For the text-containing cell, return its midpoint in [X, Y] coordinate format. 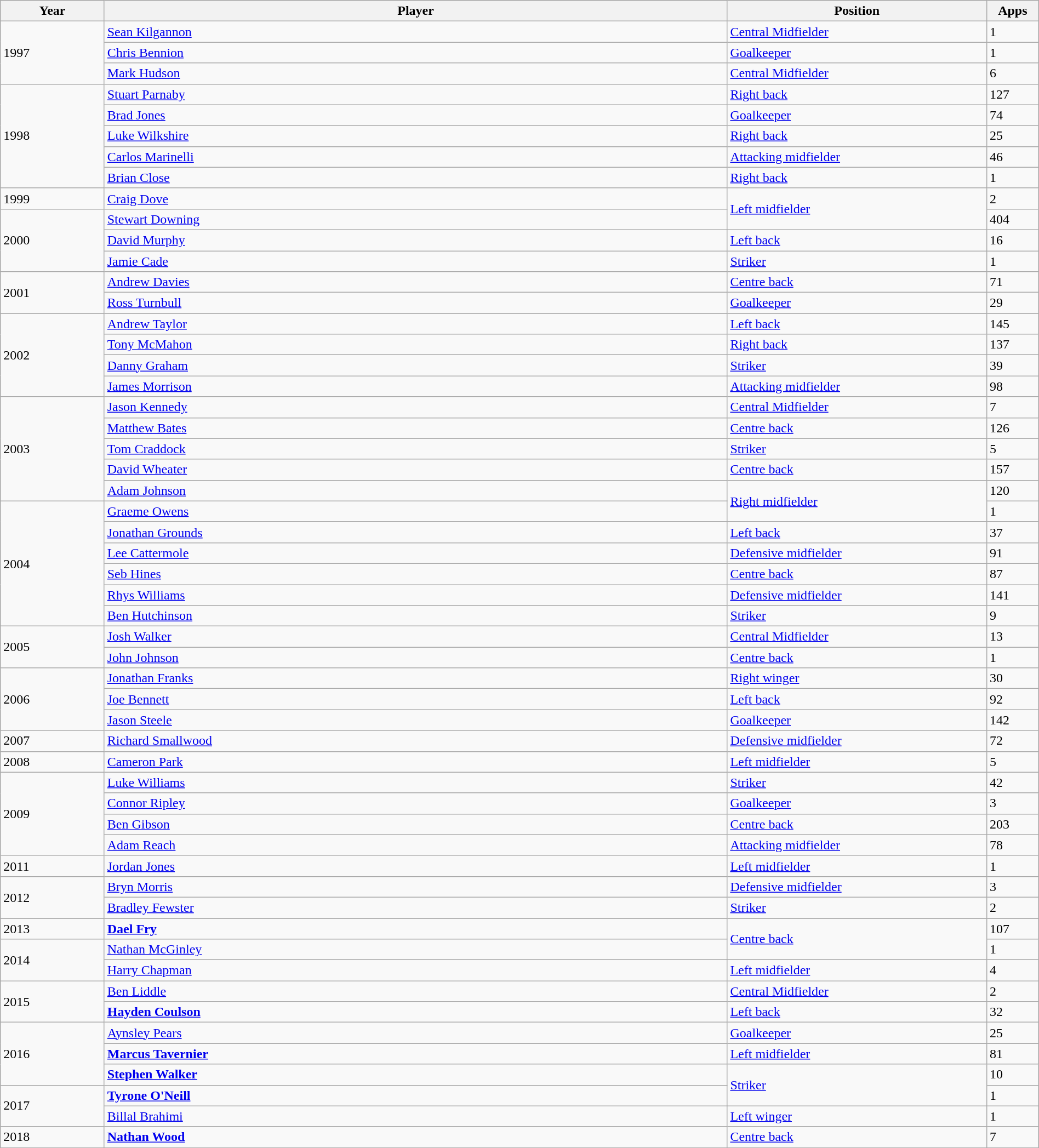
Connor Ripley [415, 803]
Joe Bennett [415, 699]
Billal Brahimi [415, 1116]
Right midfielder [857, 501]
Mark Hudson [415, 73]
39 [1013, 365]
2011 [53, 866]
Right winger [857, 678]
Tyrone O'Neill [415, 1095]
2007 [53, 741]
Ben Hutchinson [415, 616]
78 [1013, 845]
Left winger [857, 1116]
Jason Kennedy [415, 407]
Graeme Owens [415, 511]
2017 [53, 1106]
1998 [53, 136]
6 [1013, 73]
120 [1013, 490]
126 [1013, 428]
Jordan Jones [415, 866]
42 [1013, 783]
Tom Craddock [415, 449]
Harry Chapman [415, 970]
2003 [53, 449]
2008 [53, 762]
Josh Walker [415, 637]
Position [857, 11]
Adam Reach [415, 845]
127 [1013, 94]
2016 [53, 1054]
John Johnson [415, 658]
Brad Jones [415, 115]
Tony McMahon [415, 345]
107 [1013, 929]
29 [1013, 303]
2004 [53, 563]
145 [1013, 324]
Ross Turnbull [415, 303]
Nathan Wood [415, 1137]
2018 [53, 1137]
Chris Bennion [415, 53]
Adam Johnson [415, 490]
1999 [53, 198]
Cameron Park [415, 762]
2005 [53, 647]
Ben Gibson [415, 824]
Craig Dove [415, 198]
10 [1013, 1075]
46 [1013, 157]
David Murphy [415, 240]
Carlos Marinelli [415, 157]
Richard Smallwood [415, 741]
Aynsley Pears [415, 1033]
Bryn Morris [415, 887]
2015 [53, 1002]
Rhys Williams [415, 595]
Marcus Tavernier [415, 1054]
Jonathan Grounds [415, 532]
2002 [53, 355]
Brian Close [415, 178]
Stephen Walker [415, 1075]
2006 [53, 699]
157 [1013, 470]
David Wheater [415, 470]
142 [1013, 720]
87 [1013, 574]
32 [1013, 1012]
Luke Williams [415, 783]
Lee Cattermole [415, 553]
4 [1013, 970]
2012 [53, 897]
Andrew Taylor [415, 324]
Seb Hines [415, 574]
Nathan McGinley [415, 950]
2000 [53, 240]
Player [415, 11]
9 [1013, 616]
Sean Kilgannon [415, 32]
98 [1013, 386]
13 [1013, 637]
Ben Liddle [415, 991]
404 [1013, 219]
81 [1013, 1054]
30 [1013, 678]
Jason Steele [415, 720]
Hayden Coulson [415, 1012]
91 [1013, 553]
141 [1013, 595]
Dael Fry [415, 929]
Bradley Fewster [415, 907]
16 [1013, 240]
37 [1013, 532]
74 [1013, 115]
Apps [1013, 11]
92 [1013, 699]
2013 [53, 929]
Jonathan Franks [415, 678]
2001 [53, 293]
71 [1013, 282]
James Morrison [415, 386]
Luke Wilkshire [415, 136]
Stuart Parnaby [415, 94]
203 [1013, 824]
2014 [53, 960]
Matthew Bates [415, 428]
Danny Graham [415, 365]
Andrew Davies [415, 282]
Stewart Downing [415, 219]
137 [1013, 345]
Jamie Cade [415, 261]
2009 [53, 814]
1997 [53, 53]
72 [1013, 741]
Year [53, 11]
